Capture the cell that displays the provided text and extract its (x, y) central coordinate. 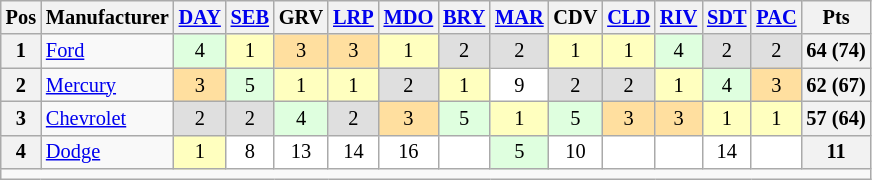
BRY (464, 17)
GRV (301, 17)
8 (250, 152)
Pos (21, 17)
Ford (108, 51)
CLD (628, 17)
LRP (353, 17)
PAC (776, 17)
CDV (575, 17)
SEB (250, 17)
MAR (519, 17)
10 (575, 152)
9 (519, 85)
DAY (200, 17)
Dodge (108, 152)
11 (836, 152)
MDO (409, 17)
Manufacturer (108, 17)
Chevrolet (108, 118)
RIV (678, 17)
62 (67) (836, 85)
Pts (836, 17)
64 (74) (836, 51)
13 (301, 152)
57 (64) (836, 118)
16 (409, 152)
SDT (726, 17)
Mercury (108, 85)
